Scan for the cell matching the given text and deliver its [X, Y] coordinate at center. 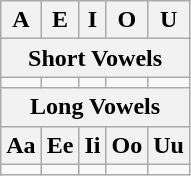
Short Vowels [96, 58]
Long Vowels [96, 107]
O [127, 20]
Aa [21, 145]
Uu [169, 145]
E [60, 20]
I [92, 20]
Ii [92, 145]
Ee [60, 145]
U [169, 20]
A [21, 20]
Oo [127, 145]
